Pinpoint the cell where the given text exists, returning its (x, y) midpoint coordinate. 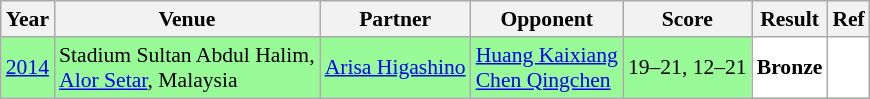
Stadium Sultan Abdul Halim,Alor Setar, Malaysia (187, 68)
Huang Kaixiang Chen Qingchen (547, 68)
Partner (396, 19)
Opponent (547, 19)
Venue (187, 19)
Ref (848, 19)
Result (790, 19)
Arisa Higashino (396, 68)
Score (688, 19)
Bronze (790, 68)
19–21, 12–21 (688, 68)
2014 (28, 68)
Year (28, 19)
